Return (X, Y) of the center of cell containing provided text 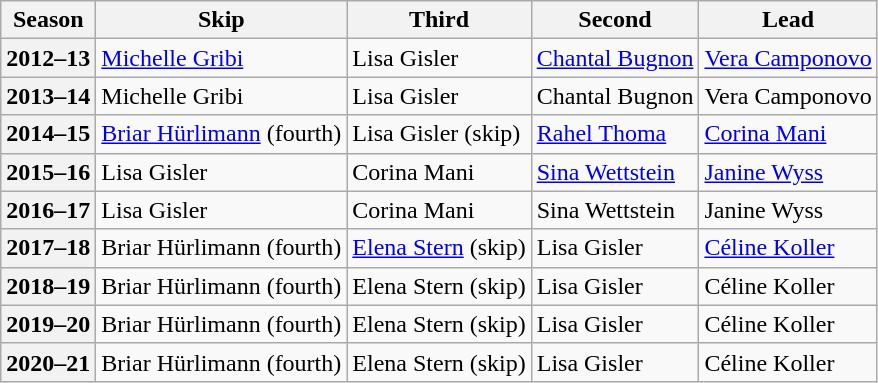
Skip (222, 20)
2018–19 (48, 286)
Third (439, 20)
2013–14 (48, 96)
2014–15 (48, 134)
2012–13 (48, 58)
Lisa Gisler (skip) (439, 134)
Lead (788, 20)
2020–21 (48, 362)
Second (615, 20)
Season (48, 20)
2019–20 (48, 324)
Rahel Thoma (615, 134)
2016–17 (48, 210)
2015–16 (48, 172)
2017–18 (48, 248)
